Extract the (X, Y) coordinate from the center of the cell holding the provided text.  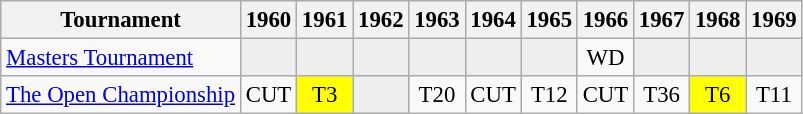
1965 (549, 20)
The Open Championship (121, 95)
T12 (549, 95)
T36 (661, 95)
Tournament (121, 20)
T6 (718, 95)
1962 (381, 20)
1960 (268, 20)
1963 (437, 20)
T3 (325, 95)
1968 (718, 20)
1967 (661, 20)
T11 (774, 95)
T20 (437, 95)
Masters Tournament (121, 58)
1964 (493, 20)
WD (605, 58)
1969 (774, 20)
1966 (605, 20)
1961 (325, 20)
